Detect which cell encompasses the target text, then output its [X, Y] center coordinate. 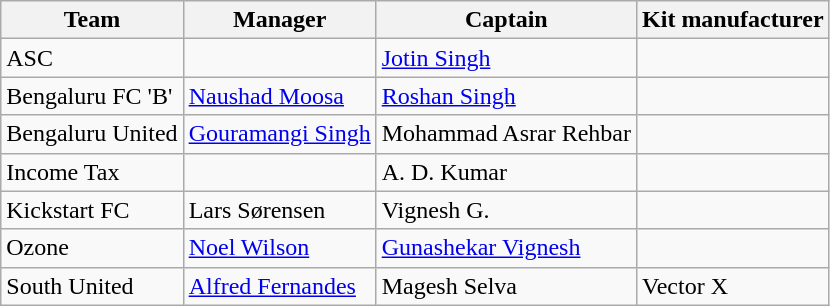
Captain [506, 20]
ASC [92, 58]
Bengaluru FC 'B' [92, 96]
Alfred Fernandes [280, 286]
Naushad Moosa [280, 96]
Ozone [92, 248]
A. D. Kumar [506, 172]
Noel Wilson [280, 248]
Manager [280, 20]
Income Tax [92, 172]
Vignesh G. [506, 210]
Team [92, 20]
Vector X [734, 286]
Magesh Selva [506, 286]
South United [92, 286]
Jotin Singh [506, 58]
Mohammad Asrar Rehbar [506, 134]
Bengaluru United [92, 134]
Lars Sørensen [280, 210]
Kickstart FC [92, 210]
Kit manufacturer [734, 20]
Gouramangi Singh [280, 134]
Roshan Singh [506, 96]
Gunashekar Vignesh [506, 248]
